Return (X, Y) of the center of cell containing provided text 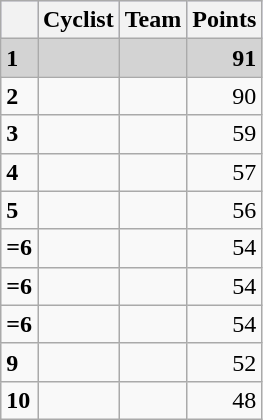
48 (224, 400)
91 (224, 58)
52 (224, 362)
10 (20, 400)
3 (20, 134)
56 (224, 210)
59 (224, 134)
57 (224, 172)
2 (20, 96)
90 (224, 96)
9 (20, 362)
Cyclist (79, 20)
Points (224, 20)
1 (20, 58)
4 (20, 172)
5 (20, 210)
Team (153, 20)
